Extract the (X, Y) coordinate from the center of the cell holding the provided text.  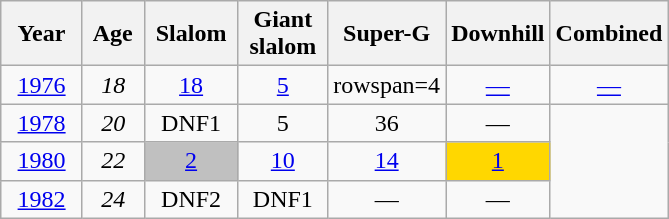
2 (191, 161)
Giant slalom (283, 34)
1980 (42, 161)
24 (113, 199)
22 (113, 161)
14 (387, 161)
Super-G (387, 34)
1 (498, 161)
Slalom (191, 34)
20 (113, 123)
1976 (42, 85)
Combined (609, 34)
Downhill (498, 34)
Age (113, 34)
DNF2 (191, 199)
36 (387, 123)
Year (42, 34)
rowspan=4 (387, 85)
1978 (42, 123)
1982 (42, 199)
10 (283, 161)
